Pinpoint the cell where the given text exists, returning its [x, y] midpoint coordinate. 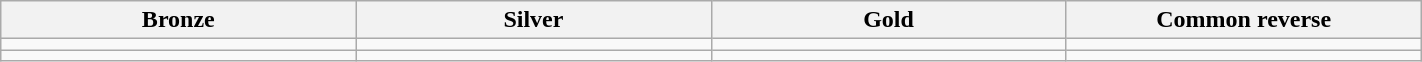
Bronze [178, 20]
Common reverse [1244, 20]
Gold [888, 20]
Silver [534, 20]
